Scan for the cell matching the given text and deliver its [x, y] coordinate at center. 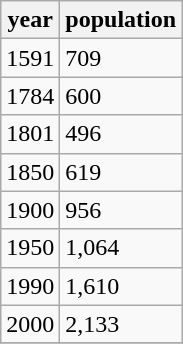
1591 [30, 58]
2000 [30, 324]
496 [121, 134]
619 [121, 172]
1,610 [121, 286]
1950 [30, 248]
1850 [30, 172]
1801 [30, 134]
1900 [30, 210]
956 [121, 210]
1990 [30, 286]
1784 [30, 96]
1,064 [121, 248]
600 [121, 96]
year [30, 20]
709 [121, 58]
2,133 [121, 324]
population [121, 20]
